Capture the cell that displays the provided text and extract its (X, Y) central coordinate. 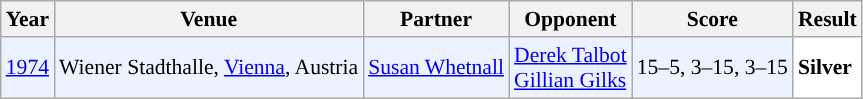
Score (712, 19)
Year (28, 19)
Derek Talbot Gillian Gilks (570, 68)
Susan Whetnall (436, 68)
Result (828, 19)
Venue (208, 19)
15–5, 3–15, 3–15 (712, 68)
Silver (828, 68)
Opponent (570, 19)
Partner (436, 19)
Wiener Stadthalle, Vienna, Austria (208, 68)
1974 (28, 68)
